Detect which cell encompasses the target text, then output its (X, Y) center coordinate. 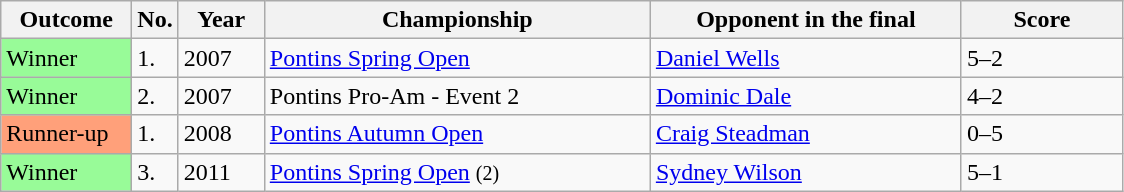
2008 (221, 134)
Pontins Autumn Open (457, 134)
Pontins Pro-Am - Event 2 (457, 96)
Sydney Wilson (806, 172)
2. (155, 96)
4–2 (1042, 96)
Outcome (66, 20)
Opponent in the final (806, 20)
Score (1042, 20)
5–2 (1042, 58)
0–5 (1042, 134)
Dominic Dale (806, 96)
3. (155, 172)
No. (155, 20)
Craig Steadman (806, 134)
5–1 (1042, 172)
Championship (457, 20)
Pontins Spring Open (457, 58)
Runner-up (66, 134)
Year (221, 20)
Pontins Spring Open (2) (457, 172)
Daniel Wells (806, 58)
2011 (221, 172)
